Identify which cell holds the provided text, then report its (x, y) central coordinate. 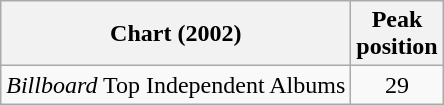
29 (397, 85)
Billboard Top Independent Albums (176, 85)
Chart (2002) (176, 34)
Peakposition (397, 34)
